Identify which cell holds the provided text, then report its [x, y] central coordinate. 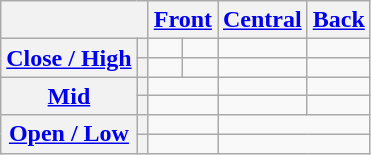
Central [263, 20]
Open / Low [69, 134]
Back [338, 20]
Front [182, 20]
Close / High [69, 58]
Mid [69, 96]
